Extract the (x, y) coordinate from the center of the cell holding the provided text.  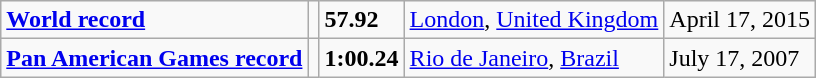
Rio de Janeiro, Brazil (534, 58)
57.92 (362, 20)
April 17, 2015 (740, 20)
Pan American Games record (154, 58)
London, United Kingdom (534, 20)
World record (154, 20)
1:00.24 (362, 58)
July 17, 2007 (740, 58)
